Find where the given text appears and provide that cell's center as (X, Y) coordinate. 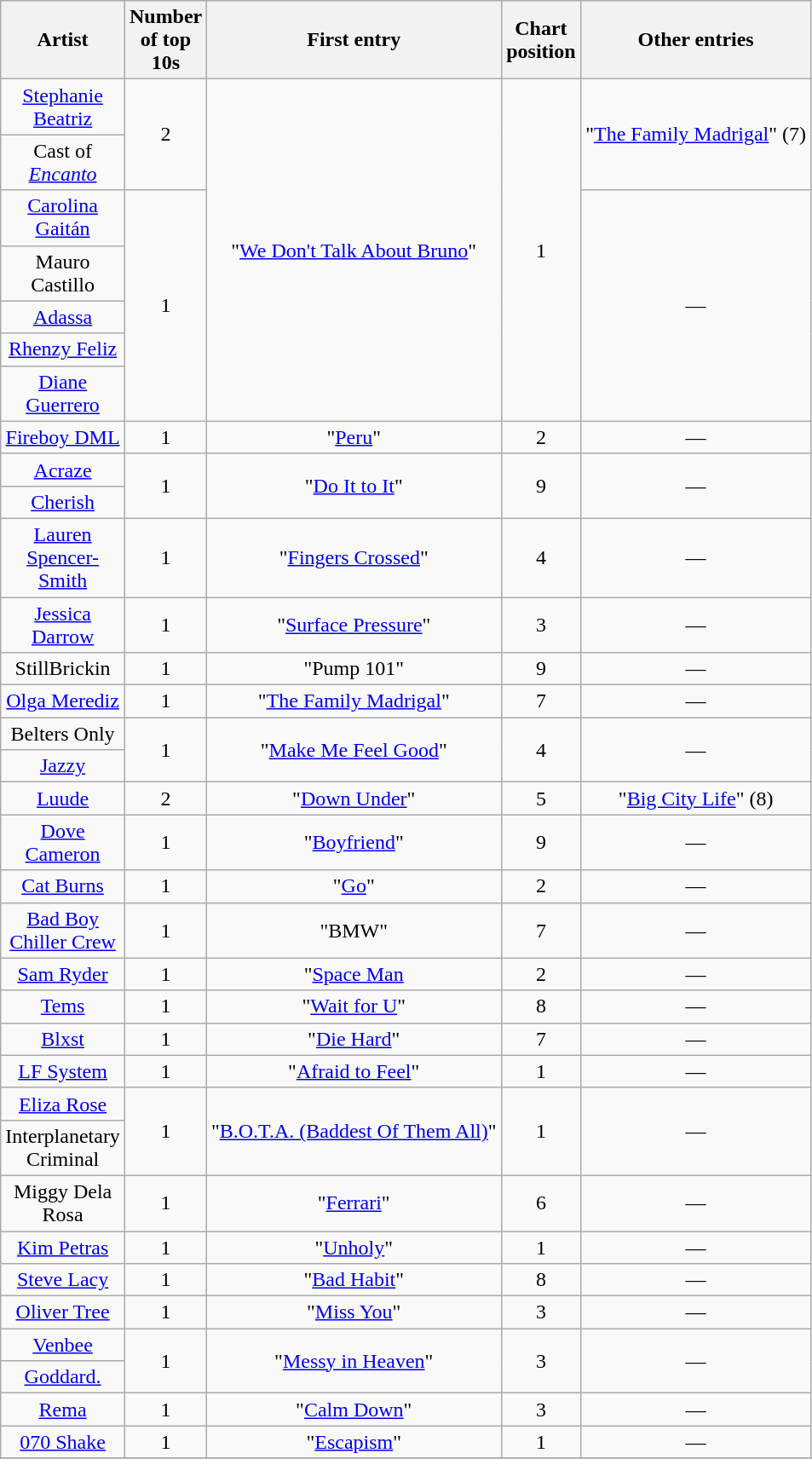
"Miss You" (354, 1312)
Fireboy DML (63, 437)
"B.O.T.A. (Baddest Of Them All)" (354, 1132)
Blxst (63, 1039)
Jazzy (63, 766)
Luude (63, 799)
Steve Lacy (63, 1280)
"We Don't Talk About Bruno" (354, 251)
"Space Man (354, 974)
"The Family Madrigal" (7) (696, 135)
"Die Hard" (354, 1039)
Venbee (63, 1345)
Rema (63, 1410)
"Go" (354, 886)
Jessica Darrow (63, 624)
"Escapism" (354, 1442)
Kim Petras (63, 1247)
070 Shake (63, 1442)
5 (541, 799)
Carolina Gaitán (63, 218)
"The Family Madrigal" (354, 701)
Interplanetary Criminal (63, 1147)
Oliver Tree (63, 1312)
Diane Guerrero (63, 394)
"BMW" (354, 931)
"Wait for U" (354, 1006)
Goddard. (63, 1377)
"Messy in Heaven" (354, 1361)
"Boyfriend" (354, 842)
Other entries (696, 40)
Eliza Rose (63, 1104)
Tems (63, 1006)
"Ferrari" (354, 1203)
Belters Only (63, 734)
First entry (354, 40)
"Surface Pressure" (354, 624)
Stephanie Beatriz (63, 107)
Cherish (63, 502)
Chart position (541, 40)
"Pump 101" (354, 669)
Olga Merediz (63, 701)
"Do It to It" (354, 486)
Cast of Encanto (63, 162)
Artist (63, 40)
StillBrickin (63, 669)
"Afraid to Feel" (354, 1071)
LF System (63, 1071)
Dove Cameron (63, 842)
6 (541, 1203)
Rhenzy Feliz (63, 349)
Bad Boy Chiller Crew (63, 931)
Sam Ryder (63, 974)
Mauro Castillo (63, 273)
Acraze (63, 470)
"Unholy" (354, 1247)
Miggy Dela Rosa (63, 1203)
"Make Me Feel Good" (354, 750)
"Fingers Crossed" (354, 557)
"Bad Habit" (354, 1280)
"Peru" (354, 437)
Adassa (63, 317)
Cat Burns (63, 886)
"Calm Down" (354, 1410)
Number of top 10s (165, 40)
Lauren Spencer-Smith (63, 557)
"Down Under" (354, 799)
"Big City Life" (8) (696, 799)
